From the cell containing the given text, extract its center point as [X, Y] coordinate. 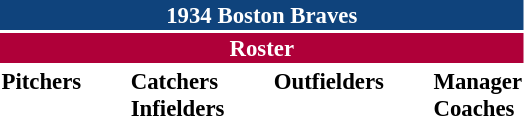
Roster [262, 48]
1934 Boston Braves [262, 15]
